Scan for the cell matching the given text and deliver its [X, Y] coordinate at center. 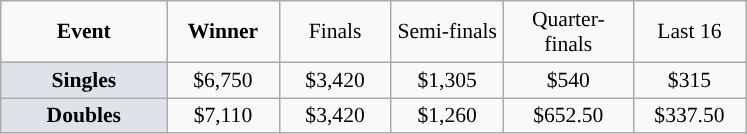
Doubles [84, 116]
Singles [84, 80]
Quarter-finals [568, 32]
$540 [568, 80]
Finals [335, 32]
$7,110 [223, 116]
Winner [223, 32]
$6,750 [223, 80]
Last 16 [689, 32]
$652.50 [568, 116]
Event [84, 32]
$1,260 [447, 116]
Semi-finals [447, 32]
$315 [689, 80]
$1,305 [447, 80]
$337.50 [689, 116]
